Scan for the cell matching the given text and deliver its [x, y] coordinate at center. 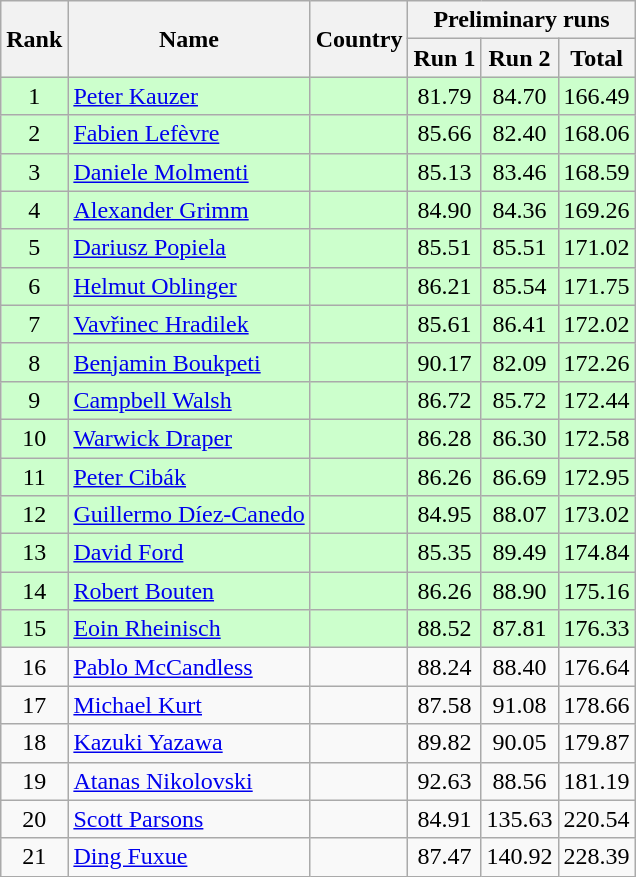
90.17 [444, 362]
Peter Kauzer [189, 96]
176.64 [596, 667]
85.54 [520, 286]
135.63 [520, 819]
Eoin Rheinisch [189, 629]
220.54 [596, 819]
92.63 [444, 781]
Run 1 [444, 58]
172.26 [596, 362]
84.36 [520, 210]
David Ford [189, 553]
Ding Fuxue [189, 857]
168.59 [596, 172]
172.02 [596, 324]
89.49 [520, 553]
83.46 [520, 172]
7 [34, 324]
8 [34, 362]
176.33 [596, 629]
166.49 [596, 96]
88.24 [444, 667]
88.07 [520, 515]
Warwick Draper [189, 438]
21 [34, 857]
5 [34, 248]
Dariusz Popiela [189, 248]
6 [34, 286]
84.91 [444, 819]
12 [34, 515]
85.61 [444, 324]
140.92 [520, 857]
86.69 [520, 477]
17 [34, 705]
173.02 [596, 515]
174.84 [596, 553]
85.13 [444, 172]
171.02 [596, 248]
82.40 [520, 134]
Michael Kurt [189, 705]
Campbell Walsh [189, 400]
178.66 [596, 705]
Run 2 [520, 58]
84.70 [520, 96]
Country [359, 39]
1 [34, 96]
Kazuki Yazawa [189, 743]
168.06 [596, 134]
18 [34, 743]
82.09 [520, 362]
85.72 [520, 400]
10 [34, 438]
84.90 [444, 210]
Benjamin Boukpeti [189, 362]
3 [34, 172]
86.41 [520, 324]
88.90 [520, 591]
172.44 [596, 400]
86.28 [444, 438]
86.21 [444, 286]
90.05 [520, 743]
179.87 [596, 743]
175.16 [596, 591]
87.81 [520, 629]
Scott Parsons [189, 819]
Peter Cibák [189, 477]
20 [34, 819]
13 [34, 553]
14 [34, 591]
87.47 [444, 857]
88.52 [444, 629]
Rank [34, 39]
Helmut Oblinger [189, 286]
172.58 [596, 438]
88.56 [520, 781]
172.95 [596, 477]
19 [34, 781]
9 [34, 400]
87.58 [444, 705]
Total [596, 58]
Guillermo Díez-Canedo [189, 515]
86.72 [444, 400]
Preliminary runs [522, 20]
91.08 [520, 705]
169.26 [596, 210]
2 [34, 134]
85.66 [444, 134]
181.19 [596, 781]
81.79 [444, 96]
15 [34, 629]
Robert Bouten [189, 591]
89.82 [444, 743]
85.35 [444, 553]
11 [34, 477]
Daniele Molmenti [189, 172]
88.40 [520, 667]
Vavřinec Hradilek [189, 324]
86.30 [520, 438]
Pablo McCandless [189, 667]
16 [34, 667]
228.39 [596, 857]
Alexander Grimm [189, 210]
Fabien Lefèvre [189, 134]
84.95 [444, 515]
4 [34, 210]
171.75 [596, 286]
Name [189, 39]
Atanas Nikolovski [189, 781]
